Search for the cell housing the specified text and yield its [x, y] center coordinate. 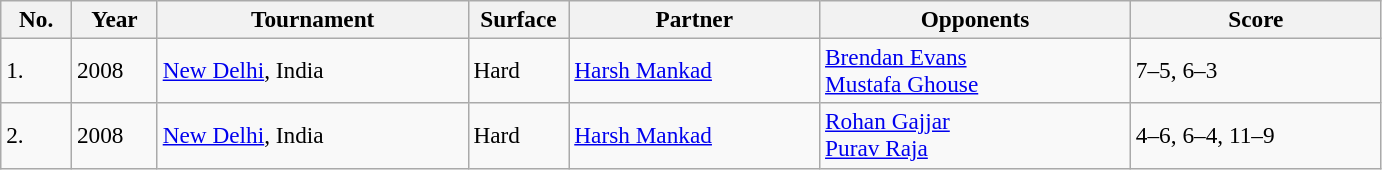
Tournament [312, 19]
1. [36, 70]
Year [115, 19]
7–5, 6–3 [1256, 70]
Brendan Evans Mustafa Ghouse [976, 70]
2. [36, 136]
No. [36, 19]
4–6, 6–4, 11–9 [1256, 136]
Surface [518, 19]
Opponents [976, 19]
Partner [694, 19]
Rohan Gajjar Purav Raja [976, 136]
Score [1256, 19]
